Identify which cell holds the provided text, then report its [x, y] central coordinate. 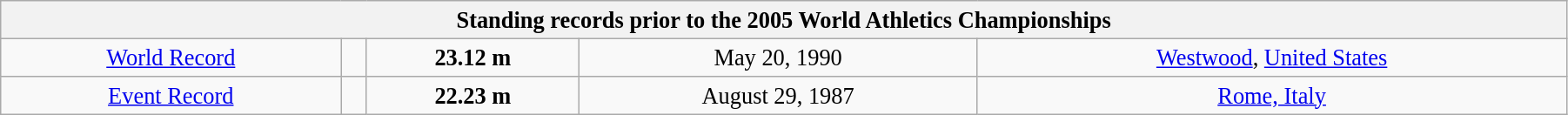
23.12 m [472, 57]
22.23 m [472, 95]
Rome, Italy [1272, 95]
Westwood, United States [1272, 57]
Standing records prior to the 2005 World Athletics Championships [784, 19]
May 20, 1990 [778, 57]
World Record [171, 57]
Event Record [171, 95]
August 29, 1987 [778, 95]
